Detect which cell encompasses the target text, then output its [x, y] center coordinate. 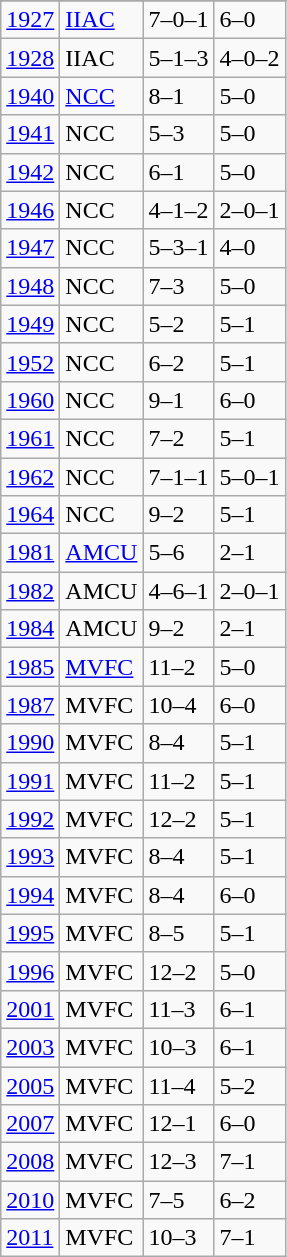
2005 [30, 1085]
11–3 [178, 1009]
2007 [30, 1124]
2010 [30, 1200]
1960 [30, 400]
10–4 [178, 705]
4–0–2 [250, 58]
2001 [30, 1009]
1996 [30, 971]
1946 [30, 210]
9–1 [178, 400]
7–2 [178, 438]
5–3 [178, 134]
7–3 [178, 286]
1991 [30, 781]
1982 [30, 591]
5–0–1 [250, 477]
7–0–1 [178, 20]
8–5 [178, 933]
2003 [30, 1047]
5–1–3 [178, 58]
12–1 [178, 1124]
7–5 [178, 1200]
1941 [30, 134]
4–1–2 [178, 210]
7–1–1 [178, 477]
1962 [30, 477]
1948 [30, 286]
2008 [30, 1162]
1952 [30, 362]
1947 [30, 248]
1928 [30, 58]
1964 [30, 515]
1994 [30, 895]
1981 [30, 553]
1927 [30, 20]
4–0 [250, 248]
1995 [30, 933]
8–1 [178, 96]
1949 [30, 324]
1940 [30, 96]
1990 [30, 743]
12–3 [178, 1162]
5–3–1 [178, 248]
1987 [30, 705]
1985 [30, 667]
1992 [30, 819]
1961 [30, 438]
4–6–1 [178, 591]
11–4 [178, 1085]
1993 [30, 857]
1942 [30, 172]
5–6 [178, 553]
2011 [30, 1238]
1984 [30, 629]
